For the text-containing cell, return its midpoint in (x, y) coordinate format. 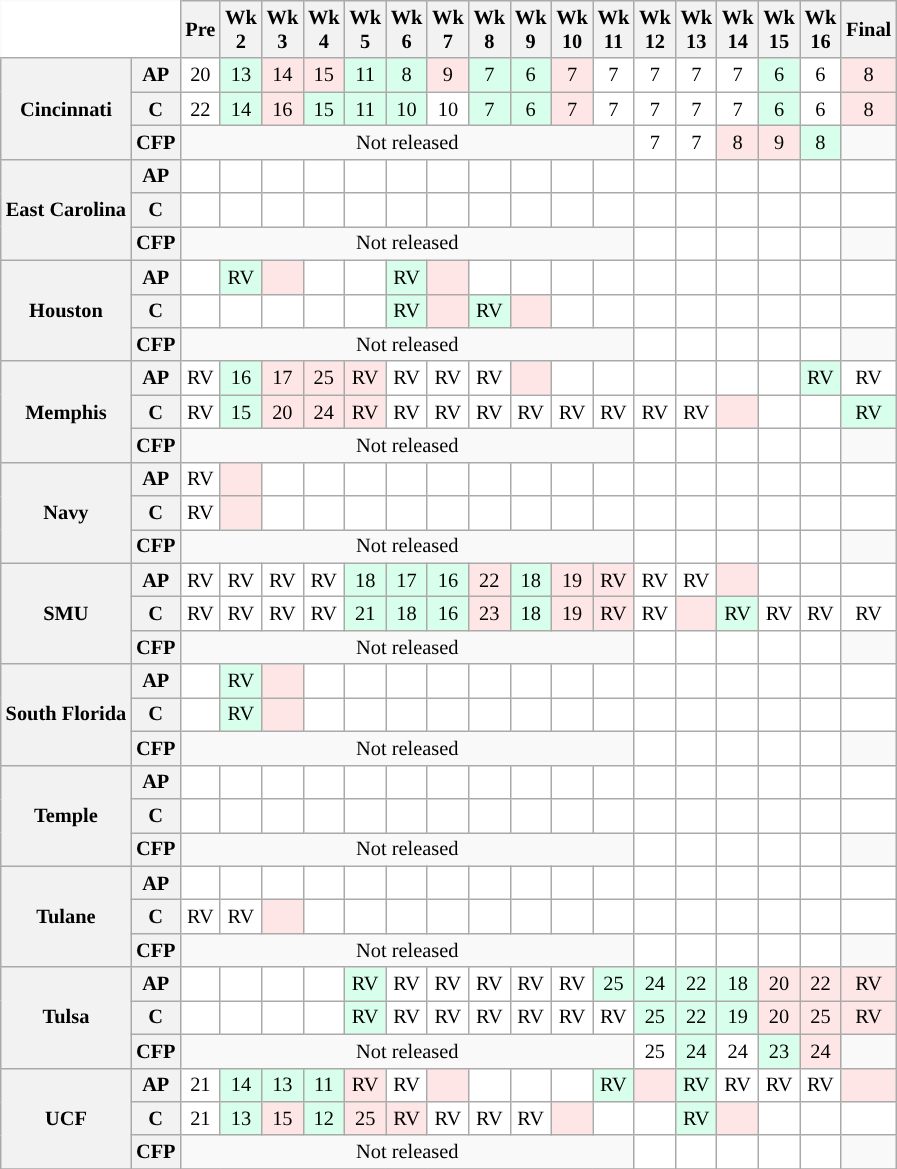
Final (868, 29)
Wk5 (364, 29)
Wk9 (530, 29)
Wk16 (820, 29)
Wk12 (654, 29)
Wk13 (696, 29)
Wk4 (324, 29)
SMU (66, 614)
Wk8 (490, 29)
Memphis (66, 412)
Wk11 (614, 29)
Wk6 (406, 29)
Temple (66, 816)
Cincinnati (66, 108)
Tulsa (66, 1018)
Wk15 (778, 29)
Wk10 (572, 29)
Wk2 (240, 29)
East Carolina (66, 210)
Navy (66, 512)
Wk3 (282, 29)
Tulane (66, 916)
Houston (66, 310)
12 (324, 1118)
Wk7 (448, 29)
South Florida (66, 714)
Pre (200, 29)
UCF (66, 1118)
Wk14 (738, 29)
